Pinpoint the cell where the given text exists, returning its [x, y] midpoint coordinate. 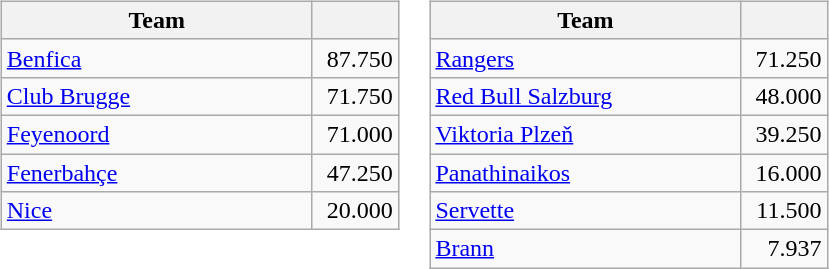
11.500 [784, 211]
39.250 [784, 134]
Viktoria Plzeň [586, 134]
Benfica [156, 58]
Red Bull Salzburg [586, 96]
48.000 [784, 96]
20.000 [355, 211]
Fenerbahçe [156, 173]
Brann [586, 249]
16.000 [784, 173]
71.250 [784, 58]
87.750 [355, 58]
Feyenoord [156, 134]
Panathinaikos [586, 173]
47.250 [355, 173]
71.000 [355, 134]
71.750 [355, 96]
Club Brugge [156, 96]
Nice [156, 211]
Servette [586, 211]
7.937 [784, 249]
Rangers [586, 58]
